Extract the [X, Y] coordinate from the center of the cell holding the provided text.  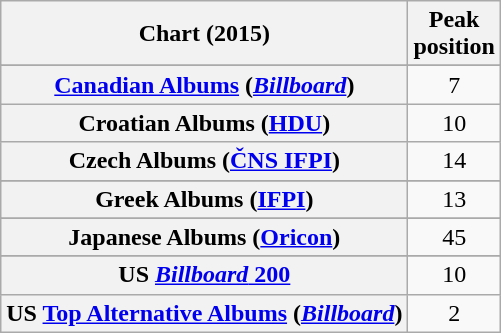
Greek Albums (IFPI) [204, 199]
Czech Albums (ČNS IFPI) [204, 161]
Croatian Albums (HDU) [204, 123]
2 [454, 313]
Japanese Albums (Oricon) [204, 237]
Chart (2015) [204, 34]
Peakposition [454, 34]
7 [454, 85]
Canadian Albums (Billboard) [204, 85]
US Billboard 200 [204, 275]
13 [454, 199]
14 [454, 161]
45 [454, 237]
US Top Alternative Albums (Billboard) [204, 313]
